For the text-containing cell, return its midpoint in [X, Y] coordinate format. 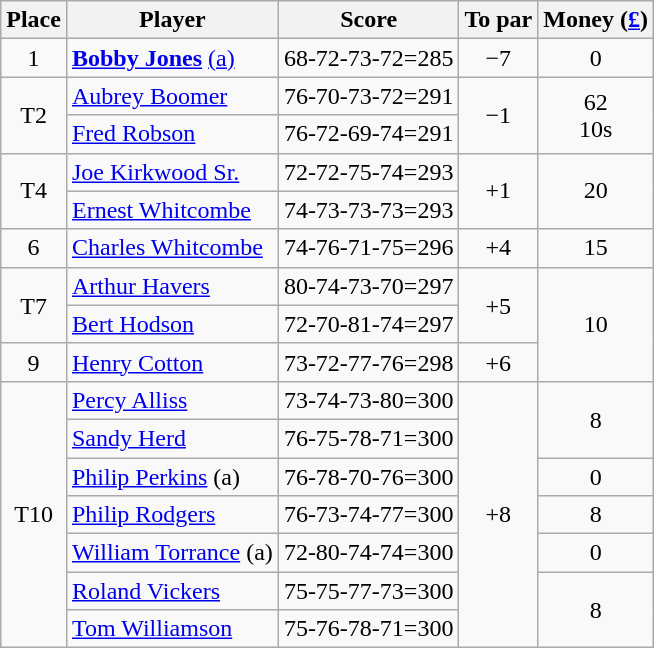
76-75-78-71=300 [368, 438]
Sandy Herd [172, 438]
T4 [34, 191]
−7 [498, 58]
T2 [34, 115]
Henry Cotton [172, 362]
Bert Hodson [172, 324]
Arthur Havers [172, 286]
1 [34, 58]
T7 [34, 305]
75-76-78-71=300 [368, 629]
Charles Whitcombe [172, 248]
+1 [498, 191]
73-74-73-80=300 [368, 400]
76-78-70-76=300 [368, 477]
Bobby Jones (a) [172, 58]
20 [596, 191]
Roland Vickers [172, 591]
Money (£) [596, 20]
Philip Perkins (a) [172, 477]
80-74-73-70=297 [368, 286]
72-70-81-74=297 [368, 324]
6 [34, 248]
Philip Rodgers [172, 515]
William Torrance (a) [172, 553]
73-72-77-76=298 [368, 362]
Tom Williamson [172, 629]
10 [596, 324]
72-80-74-74=300 [368, 553]
To par [498, 20]
T10 [34, 514]
68-72-73-72=285 [368, 58]
15 [596, 248]
72-72-75-74=293 [368, 172]
Place [34, 20]
9 [34, 362]
Score [368, 20]
Ernest Whitcombe [172, 210]
Percy Alliss [172, 400]
Joe Kirkwood Sr. [172, 172]
Aubrey Boomer [172, 96]
76-72-69-74=291 [368, 134]
Player [172, 20]
+8 [498, 514]
+6 [498, 362]
+5 [498, 305]
74-76-71-75=296 [368, 248]
74-73-73-73=293 [368, 210]
76-70-73-72=291 [368, 96]
+4 [498, 248]
75-75-77-73=300 [368, 591]
76-73-74-77=300 [368, 515]
Fred Robson [172, 134]
−1 [498, 115]
6210s [596, 115]
